Find where the given text appears and provide that cell's center as (X, Y) coordinate. 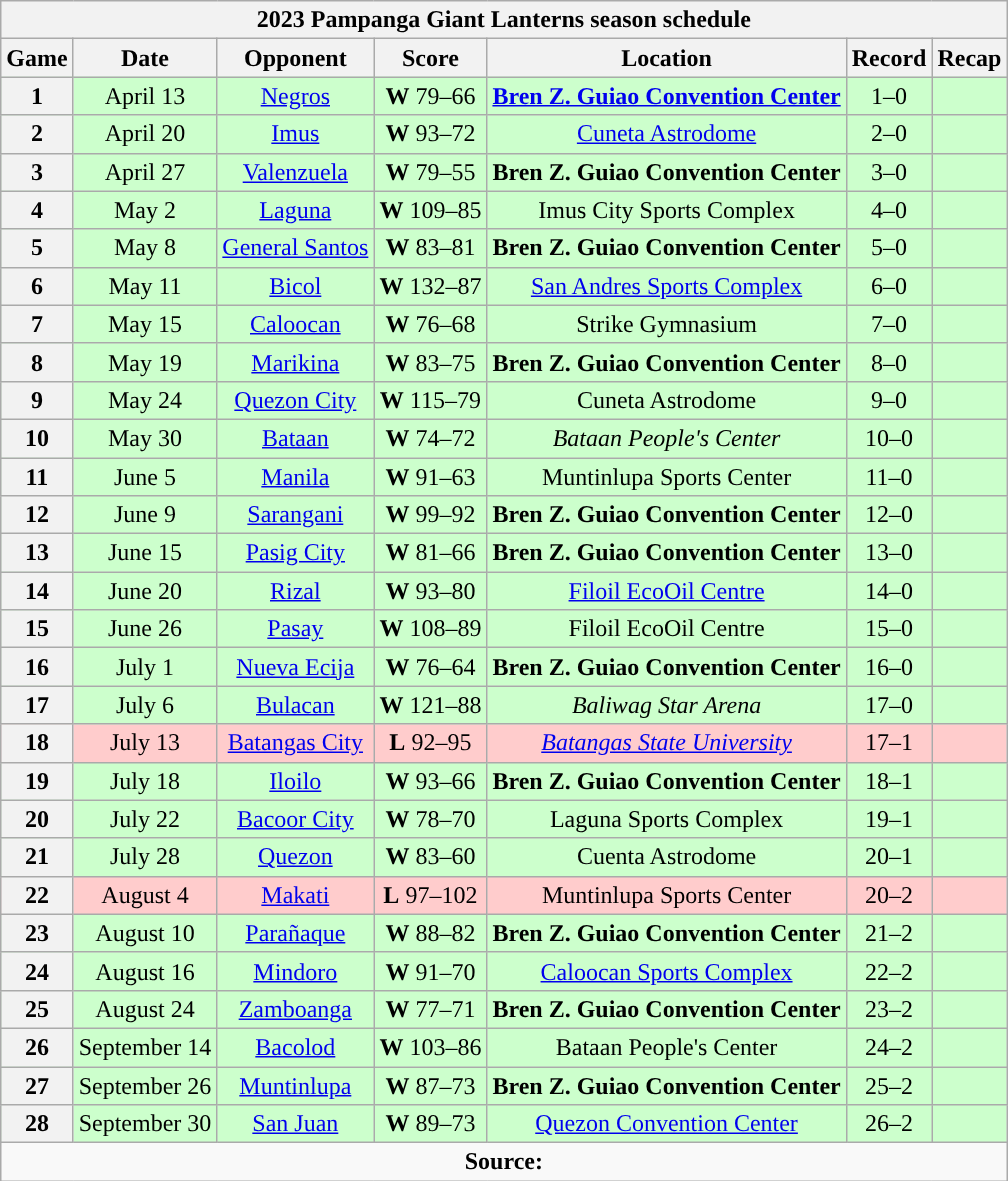
15 (37, 629)
11 (37, 477)
Muntinlupa (296, 1085)
9 (37, 400)
Pasay (296, 629)
August 10 (145, 933)
10 (37, 438)
July 13 (145, 743)
Strike Gymnasium (666, 324)
W 79–55 (430, 172)
23 (37, 933)
22–2 (889, 971)
Batangas City (296, 743)
8 (37, 362)
Makati (296, 895)
July 1 (145, 667)
June 15 (145, 553)
28 (37, 1124)
W 77–71 (430, 1009)
5–0 (889, 248)
14 (37, 591)
4–0 (889, 210)
Bataan (296, 438)
2023 Pampanga Giant Lanterns season schedule (504, 20)
August 4 (145, 895)
Bicol (296, 286)
W 74–72 (430, 438)
L 92–95 (430, 743)
16 (37, 667)
7 (37, 324)
6–0 (889, 286)
12 (37, 515)
June 26 (145, 629)
17 (37, 705)
Rizal (296, 591)
Nueva Ecija (296, 667)
May 19 (145, 362)
9–0 (889, 400)
3 (37, 172)
General Santos (296, 248)
2–0 (889, 134)
1 (37, 96)
20 (37, 819)
11–0 (889, 477)
July 28 (145, 857)
Cuenta Astrodome (666, 857)
21 (37, 857)
July 18 (145, 781)
Iloilo (296, 781)
Quezon Convention Center (666, 1124)
Record (889, 58)
Game (37, 58)
W 132–87 (430, 286)
May 24 (145, 400)
6 (37, 286)
June 9 (145, 515)
May 11 (145, 286)
8–0 (889, 362)
17–1 (889, 743)
W 93–66 (430, 781)
Pasig City (296, 553)
1–0 (889, 96)
Source: (504, 1162)
May 15 (145, 324)
W 89–73 (430, 1124)
W 78–70 (430, 819)
Caloocan (296, 324)
W 99–92 (430, 515)
25–2 (889, 1085)
Laguna (296, 210)
Quezon City (296, 400)
W 88–82 (430, 933)
W 91–63 (430, 477)
June 5 (145, 477)
W 87–73 (430, 1085)
Mindoro (296, 971)
April 13 (145, 96)
May 30 (145, 438)
Location (666, 58)
W 121–88 (430, 705)
20–2 (889, 895)
May 8 (145, 248)
4 (37, 210)
August 16 (145, 971)
26 (37, 1047)
Manila (296, 477)
W 76–64 (430, 667)
15–0 (889, 629)
25 (37, 1009)
September 26 (145, 1085)
Valenzuela (296, 172)
W 76–68 (430, 324)
3–0 (889, 172)
W 108–89 (430, 629)
18–1 (889, 781)
2 (37, 134)
27 (37, 1085)
W 83–60 (430, 857)
24 (37, 971)
September 14 (145, 1047)
June 20 (145, 591)
22 (37, 895)
14–0 (889, 591)
August 24 (145, 1009)
September 30 (145, 1124)
20–1 (889, 857)
Sarangani (296, 515)
Laguna Sports Complex (666, 819)
W 93–80 (430, 591)
Imus (296, 134)
Caloocan Sports Complex (666, 971)
Recap (970, 58)
19 (37, 781)
W 81–66 (430, 553)
12–0 (889, 515)
Bacolod (296, 1047)
Bacoor City (296, 819)
Parañaque (296, 933)
April 20 (145, 134)
April 27 (145, 172)
W 83–81 (430, 248)
Quezon (296, 857)
13–0 (889, 553)
Score (430, 58)
Date (145, 58)
W 93–72 (430, 134)
7–0 (889, 324)
13 (37, 553)
W 103–86 (430, 1047)
24–2 (889, 1047)
19–1 (889, 819)
L 97–102 (430, 895)
Opponent (296, 58)
Baliwag Star Arena (666, 705)
5 (37, 248)
18 (37, 743)
Zamboanga (296, 1009)
Imus City Sports Complex (666, 210)
17–0 (889, 705)
May 2 (145, 210)
July 6 (145, 705)
16–0 (889, 667)
W 91–70 (430, 971)
21–2 (889, 933)
Marikina (296, 362)
10–0 (889, 438)
Bulacan (296, 705)
San Juan (296, 1124)
July 22 (145, 819)
23–2 (889, 1009)
Negros (296, 96)
San Andres Sports Complex (666, 286)
W 79–66 (430, 96)
W 115–79 (430, 400)
26–2 (889, 1124)
Batangas State University (666, 743)
W 109–85 (430, 210)
W 83–75 (430, 362)
